Search for the cell housing the specified text and yield its (x, y) center coordinate. 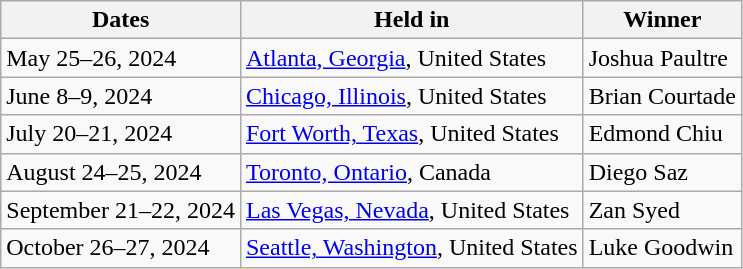
Zan Syed (662, 210)
Diego Saz (662, 172)
Las Vegas, Nevada, United States (412, 210)
Atlanta, Georgia, United States (412, 58)
May 25–26, 2024 (121, 58)
October 26–27, 2024 (121, 248)
July 20–21, 2024 (121, 134)
September 21–22, 2024 (121, 210)
Brian Courtade (662, 96)
Fort Worth, Texas, United States (412, 134)
June 8–9, 2024 (121, 96)
Held in (412, 20)
Winner (662, 20)
Luke Goodwin (662, 248)
Toronto, Ontario, Canada (412, 172)
Edmond Chiu (662, 134)
Chicago, Illinois, United States (412, 96)
August 24–25, 2024 (121, 172)
Dates (121, 20)
Seattle, Washington, United States (412, 248)
Joshua Paultre (662, 58)
